Search for the cell housing the specified text and yield its (X, Y) center coordinate. 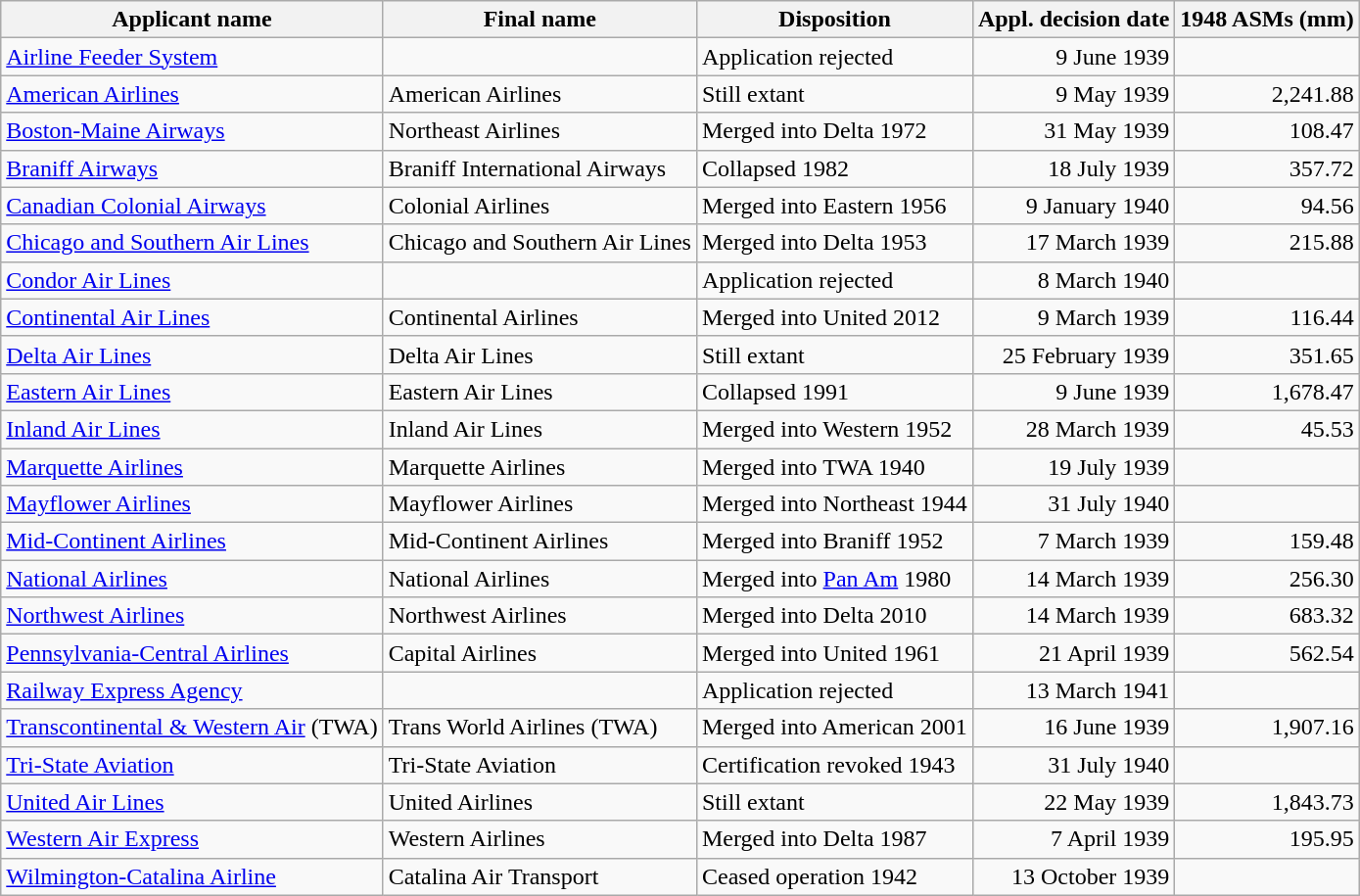
256.30 (1267, 579)
215.88 (1267, 243)
Merged into Northeast 1944 (834, 504)
1,907.16 (1267, 728)
Collapsed 1982 (834, 168)
Catalina Air Transport (539, 876)
Canadian Colonial Airways (192, 206)
108.47 (1267, 131)
Merged into American 2001 (834, 728)
683.32 (1267, 616)
Wilmington-Catalina Airline (192, 876)
Merged into Delta 2010 (834, 616)
16 June 1939 (1073, 728)
21 April 1939 (1073, 653)
22 May 1939 (1073, 802)
1948 ASMs (mm) (1267, 20)
18 July 1939 (1073, 168)
195.95 (1267, 839)
Merged into Delta 1972 (834, 131)
Continental Air Lines (192, 317)
2,241.88 (1267, 94)
19 July 1939 (1073, 467)
Braniff Airways (192, 168)
7 April 1939 (1073, 839)
25 February 1939 (1073, 354)
Braniff International Airways (539, 168)
Colonial Airlines (539, 206)
Collapsed 1991 (834, 392)
357.72 (1267, 168)
Appl. decision date (1073, 20)
Merged into TWA 1940 (834, 467)
United Air Lines (192, 802)
Merged into Delta 1953 (834, 243)
Transcontinental & Western Air (TWA) (192, 728)
Merged into Eastern 1956 (834, 206)
28 March 1939 (1073, 429)
Certification revoked 1943 (834, 765)
Merged into Braniff 1952 (834, 542)
Northeast Airlines (539, 131)
7 March 1939 (1073, 542)
Merged into Pan Am 1980 (834, 579)
Western Air Express (192, 839)
8 March 1940 (1073, 280)
Merged into Western 1952 (834, 429)
Railway Express Agency (192, 690)
Trans World Airlines (TWA) (539, 728)
17 March 1939 (1073, 243)
Final name (539, 20)
562.54 (1267, 653)
Pennsylvania-Central Airlines (192, 653)
Airline Feeder System (192, 57)
1,678.47 (1267, 392)
45.53 (1267, 429)
Western Airlines (539, 839)
31 May 1939 (1073, 131)
Capital Airlines (539, 653)
Boston-Maine Airways (192, 131)
159.48 (1267, 542)
Merged into United 2012 (834, 317)
9 May 1939 (1073, 94)
94.56 (1267, 206)
Continental Airlines (539, 317)
Applicant name (192, 20)
116.44 (1267, 317)
Ceased operation 1942 (834, 876)
13 March 1941 (1073, 690)
9 January 1940 (1073, 206)
9 March 1939 (1073, 317)
Merged into Delta 1987 (834, 839)
Disposition (834, 20)
United Airlines (539, 802)
Condor Air Lines (192, 280)
351.65 (1267, 354)
Merged into United 1961 (834, 653)
1,843.73 (1267, 802)
13 October 1939 (1073, 876)
